Identify which cell holds the provided text, then report its [x, y] central coordinate. 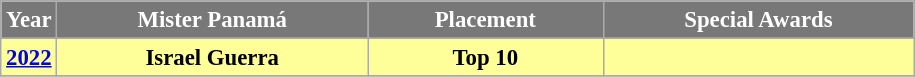
Mister Panamá [212, 20]
Top 10 [486, 58]
Placement [486, 20]
Special Awards [758, 20]
2022 [29, 58]
Year [29, 20]
Israel Guerra [212, 58]
